From the cell containing the given text, extract its center point as (X, Y) coordinate. 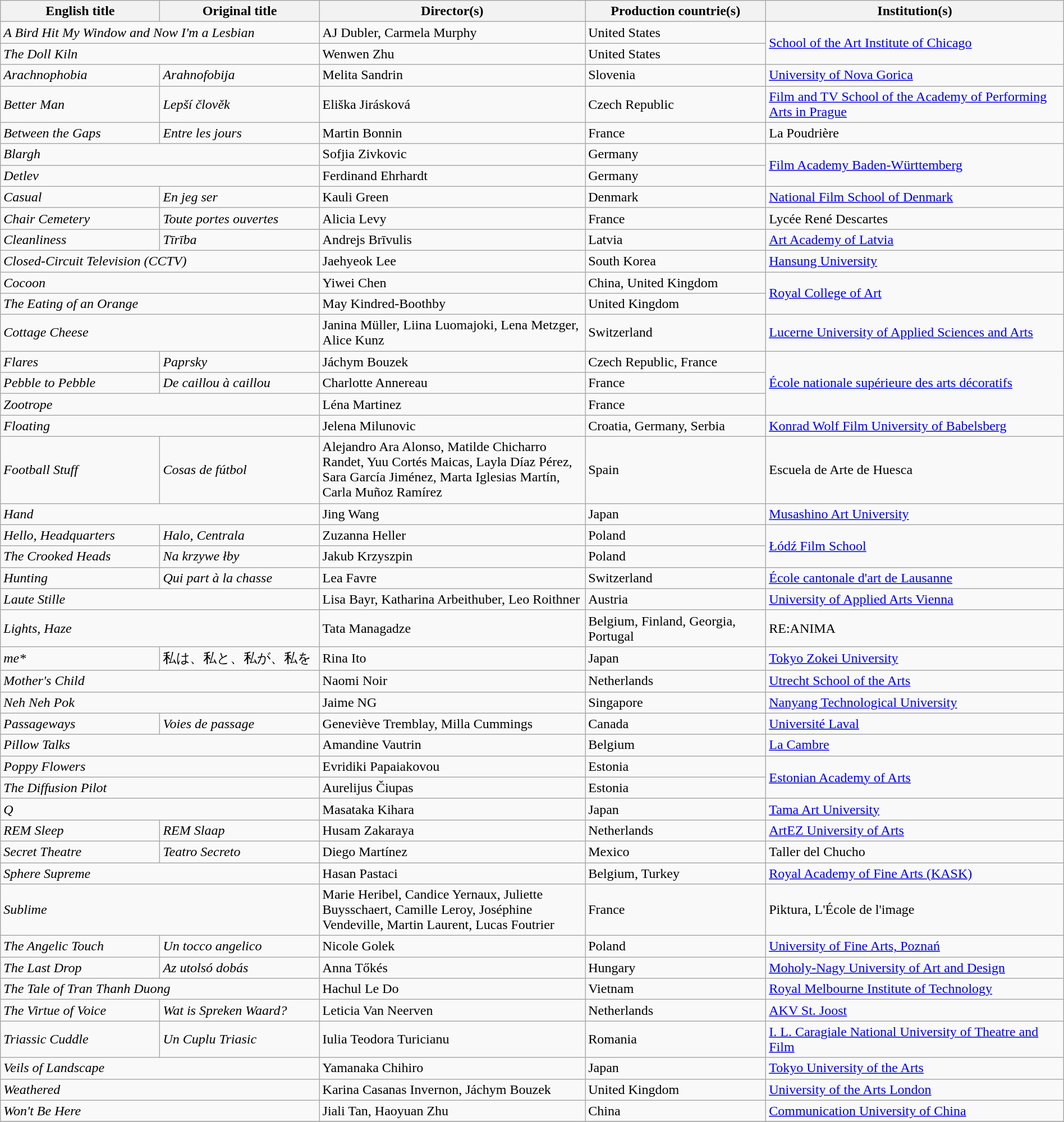
Vietnam (676, 989)
Tokyo Zokei University (915, 659)
Communication University of China (915, 1111)
Czech Republic (676, 104)
Janina Müller, Liina Luomajoki, Lena Metzger, Alice Kunz (452, 333)
REM Slaap (240, 830)
Passageways (80, 724)
Utrecht School of the Arts (915, 681)
Hello, Headquarters (80, 535)
Director(s) (452, 11)
National Film School of Denmark (915, 197)
A Bird Hit My Window and Now I'm a Lesbian (160, 33)
Zootrope (160, 404)
School of the Art Institute of Chicago (915, 43)
Un Cuplu Triasic (240, 1039)
私は、私と、私が、私を (240, 659)
Hansung University (915, 261)
Croatia, Germany, Serbia (676, 426)
Leticia Van Neerven (452, 1010)
Triassic Cuddle (80, 1039)
University of Nova Gorica (915, 75)
Neh Neh Pok (160, 702)
Lea Favre (452, 578)
Nicole Golek (452, 946)
The Tale of Tran Thanh Duong (160, 989)
Laute Stille (160, 599)
Cocoon (160, 282)
me* (80, 659)
RE:ANIMA (915, 628)
The Eating of an Orange (160, 304)
AKV St. Joost (915, 1010)
Lisa Bayr, Katharina Arbeithuber, Leo Roithner (452, 599)
University of Fine Arts, Poznań (915, 946)
Between the Gaps (80, 133)
Belgium (676, 745)
Belgium, Finland, Georgia, Portugal (676, 628)
Na krzywe łby (240, 557)
En jeg ser (240, 197)
La Poudrière (915, 133)
Jiali Tan, Haoyuan Zhu (452, 1111)
Musashino Art University (915, 514)
The Angelic Touch (80, 946)
University of Applied Arts Vienna (915, 599)
Masataka Kihara (452, 809)
English title (80, 11)
Hachul Le Do (452, 989)
Floating (160, 426)
Martin Bonnin (452, 133)
Lycée René Descartes (915, 218)
Won't Be Here (160, 1111)
La Cambre (915, 745)
Paprsky (240, 362)
Jaime NG (452, 702)
Film and TV School of the Academy of Performing Arts in Prague (915, 104)
Escuela de Arte de Huesca (915, 470)
Pillow Talks (160, 745)
Husam Zakaraya (452, 830)
Kauli Green (452, 197)
Amandine Vautrin (452, 745)
Casual (80, 197)
De caillou à caillou (240, 383)
Aurelijus Čiupas (452, 788)
Hand (160, 514)
Melita Sandrin (452, 75)
Estonian Academy of Arts (915, 777)
Sphere Supreme (160, 873)
Spain (676, 470)
Charlotte Annereau (452, 383)
Halo, Centrala (240, 535)
Lepší člověk (240, 104)
Tata Managadze (452, 628)
École cantonale d'art de Lausanne (915, 578)
Weathered (160, 1089)
Chair Cemetery (80, 218)
Cosas de fútbol (240, 470)
Detlev (160, 176)
Cottage Cheese (160, 333)
May Kindred-Boothby (452, 304)
China, United Kingdom (676, 282)
Production countrie(s) (676, 11)
Anna Tőkés (452, 968)
Jing Wang (452, 514)
Canada (676, 724)
Alicia Levy (452, 218)
Blargh (160, 154)
Karina Casanas Invernon, Jáchym Bouzek (452, 1089)
Mother's Child (160, 681)
Hasan Pastaci (452, 873)
Slovenia (676, 75)
Wat is Spreken Waard? (240, 1010)
Qui part à la chasse (240, 578)
Rina Ito (452, 659)
Konrad Wolf Film University of Babelsberg (915, 426)
Piktura, L'École de l'image (915, 910)
Belgium, Turkey (676, 873)
Q (160, 809)
The Diffusion Pilot (160, 788)
Entre les jours (240, 133)
Jáchym Bouzek (452, 362)
Art Academy of Latvia (915, 240)
Latvia (676, 240)
Cleanliness (80, 240)
Diego Martínez (452, 852)
ArtEZ University of Arts (915, 830)
Eliška Jirásková (452, 104)
Iulia Teodora Turicianu (452, 1039)
Yamanaka Chihiro (452, 1068)
AJ Dubler, Carmela Murphy (452, 33)
Royal College of Art (915, 293)
Tama Art University (915, 809)
Yiwei Chen (452, 282)
Naomi Noir (452, 681)
Secret Theatre (80, 852)
Jakub Krzyszpin (452, 557)
Wenwen Zhu (452, 54)
Un tocco angelico (240, 946)
Closed-Circuit Television (CCTV) (160, 261)
Pebble to Pebble (80, 383)
Az utolsó dobás (240, 968)
Original title (240, 11)
Arahnofobija (240, 75)
The Virtue of Voice (80, 1010)
Royal Academy of Fine Arts (KASK) (915, 873)
Hungary (676, 968)
I. L. Caragiale National University of Theatre and Film (915, 1039)
University of the Arts London (915, 1089)
Lights, Haze (160, 628)
École nationale supérieure des arts décoratifs (915, 383)
Mexico (676, 852)
Romania (676, 1039)
Léna Martinez (452, 404)
Evridiki Papaiakovou (452, 766)
The Last Drop (80, 968)
Flares (80, 362)
Better Man (80, 104)
Łódź Film School (915, 546)
REM Sleep (80, 830)
Zuzanna Heller (452, 535)
South Korea (676, 261)
Czech Republic, France (676, 362)
China (676, 1111)
Andrejs Brīvulis (452, 240)
Royal Melbourne Institute of Technology (915, 989)
Arachnophobia (80, 75)
Lucerne University of Applied Sciences and Arts (915, 333)
Ferdinand Ehrhardt (452, 176)
Geneviève Tremblay, Milla Cummings (452, 724)
Austria (676, 599)
Veils of Landscape (160, 1068)
The Crooked Heads (80, 557)
Poppy Flowers (160, 766)
Alejandro Ara Alonso, Matilde Chicharro Randet, Yuu Cortés Maicas, Layla Díaz Pérez, Sara García Jiménez, Marta Iglesias Martín, Carla Muñoz Ramírez (452, 470)
Sofjia Zivkovic (452, 154)
Jelena Milunovic (452, 426)
Hunting (80, 578)
Sublime (160, 910)
Film Academy Baden-Württemberg (915, 165)
Université Laval (915, 724)
Jaehyeok Lee (452, 261)
Taller del Chucho (915, 852)
Marie Heribel, Candice Yernaux, Juliette Buysschaert, Camille Leroy, Joséphine Vendeville, Martin Laurent, Lucas Foutrier (452, 910)
Toute portes ouvertes (240, 218)
The Doll Kiln (160, 54)
Voies de passage (240, 724)
Denmark (676, 197)
Tīrība (240, 240)
Singapore (676, 702)
Institution(s) (915, 11)
Teatro Secreto (240, 852)
Moholy-Nagy University of Art and Design (915, 968)
Nanyang Technological University (915, 702)
Football Stuff (80, 470)
Tokyo University of the Arts (915, 1068)
